Pinpoint the cell where the given text exists, returning its [x, y] midpoint coordinate. 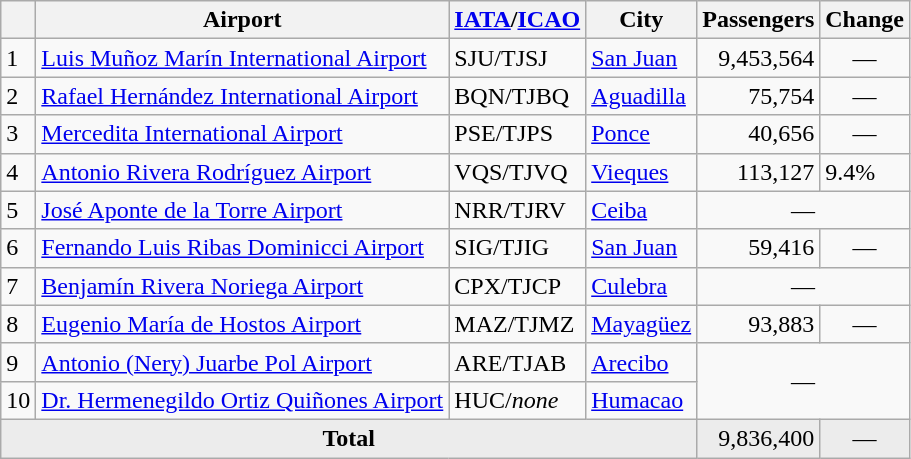
1 [18, 58]
Eugenio María de Hostos Airport [242, 324]
2 [18, 96]
10 [18, 400]
Luis Muñoz Marín International Airport [242, 58]
4 [18, 172]
City [642, 20]
Airport [242, 20]
SIG/TJIG [518, 248]
7 [18, 286]
Total [349, 438]
93,883 [758, 324]
Vieques [642, 172]
NRR/TJRV [518, 210]
IATA/ICAO [518, 20]
Ceiba [642, 210]
Benjamín Rivera Noriega Airport [242, 286]
HUC/none [518, 400]
Humacao [642, 400]
José Aponte de la Torre Airport [242, 210]
113,127 [758, 172]
MAZ/TJMZ [518, 324]
Passengers [758, 20]
6 [18, 248]
PSE/TJPS [518, 134]
40,656 [758, 134]
BQN/TJBQ [518, 96]
Arecibo [642, 362]
3 [18, 134]
Ponce [642, 134]
9.4% [865, 172]
5 [18, 210]
Antonio Rivera Rodríguez Airport [242, 172]
SJU/TJSJ [518, 58]
8 [18, 324]
Fernando Luis Ribas Dominicci Airport [242, 248]
Rafael Hernández International Airport [242, 96]
59,416 [758, 248]
VQS/TJVQ [518, 172]
Aguadilla [642, 96]
ARE/TJAB [518, 362]
9,453,564 [758, 58]
9 [18, 362]
Mercedita International Airport [242, 134]
9,836,400 [758, 438]
75,754 [758, 96]
Mayagüez [642, 324]
Dr. Hermenegildo Ortiz Quiñones Airport [242, 400]
CPX/TJCP [518, 286]
Antonio (Nery) Juarbe Pol Airport [242, 362]
Culebra [642, 286]
Change [865, 20]
